Extract the [X, Y] coordinate from the center of the cell holding the provided text.  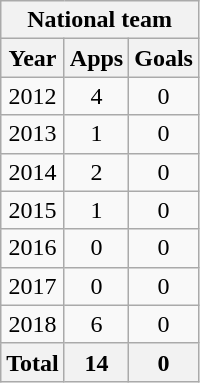
4 [96, 96]
2012 [33, 96]
2 [96, 172]
2016 [33, 248]
Total [33, 362]
14 [96, 362]
2015 [33, 210]
2014 [33, 172]
6 [96, 324]
2017 [33, 286]
Year [33, 58]
National team [100, 20]
Apps [96, 58]
2018 [33, 324]
2013 [33, 134]
Goals [164, 58]
